Find where the given text appears and provide that cell's center as (X, Y) coordinate. 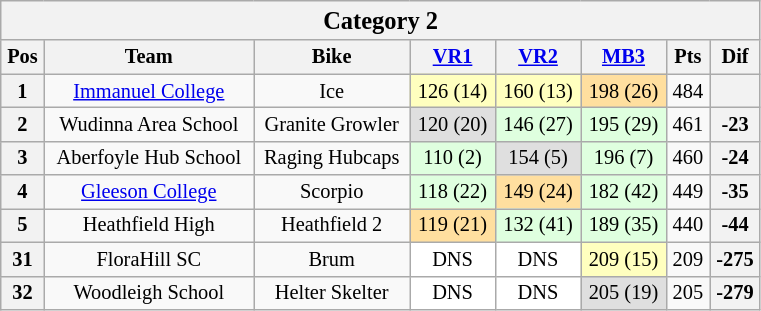
149 (24) (538, 192)
Team (148, 57)
198 (26) (624, 91)
FloraHill SC (148, 259)
196 (7) (624, 158)
Granite Growler (332, 124)
Aberfoyle Hub School (148, 158)
110 (2) (452, 158)
Immanuel College (148, 91)
209 (688, 259)
461 (688, 124)
195 (29) (624, 124)
Gleeson College (148, 192)
182 (42) (624, 192)
126 (14) (452, 91)
1 (22, 91)
VR1 (452, 57)
189 (35) (624, 225)
Pos (22, 57)
Woodleigh School (148, 293)
Ice (332, 91)
205 (688, 293)
4 (22, 192)
484 (688, 91)
-23 (736, 124)
Heathfield High (148, 225)
Raging Hubcaps (332, 158)
120 (20) (452, 124)
Helter Skelter (332, 293)
31 (22, 259)
Dif (736, 57)
449 (688, 192)
-35 (736, 192)
Pts (688, 57)
VR2 (538, 57)
32 (22, 293)
Scorpio (332, 192)
-275 (736, 259)
Bike (332, 57)
132 (41) (538, 225)
209 (15) (624, 259)
460 (688, 158)
146 (27) (538, 124)
Wudinna Area School (148, 124)
Category 2 (381, 20)
5 (22, 225)
-279 (736, 293)
440 (688, 225)
3 (22, 158)
2 (22, 124)
205 (19) (624, 293)
Heathfield 2 (332, 225)
Brum (332, 259)
-44 (736, 225)
160 (13) (538, 91)
118 (22) (452, 192)
119 (21) (452, 225)
154 (5) (538, 158)
MB3 (624, 57)
-24 (736, 158)
